Locate the cell with the specified text and output its (x, y) center coordinate. 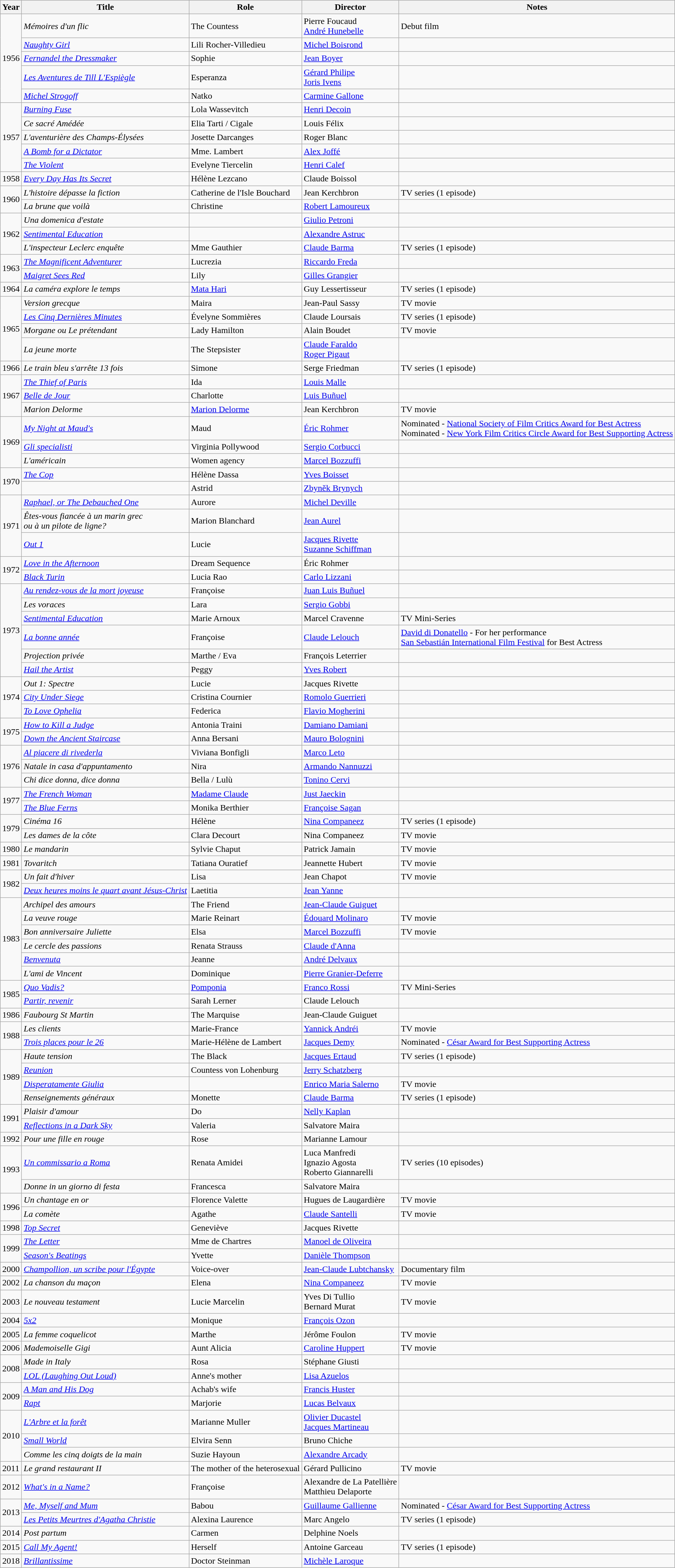
Yves Boisset (351, 475)
Hélène Dassa (245, 475)
Documentary film (537, 1269)
Me, Myself and Mum (105, 1506)
Franco Rossi (351, 987)
Cristina Cournier (245, 697)
2003 (11, 1302)
Evelyne Tiercelin (245, 165)
Le mandarin (105, 849)
Dream Sequence (245, 563)
Belle de Jour (105, 395)
L'aventurière des Champs-Élysées (105, 137)
Reflections in a Dark Sky (105, 1125)
Sarah Lerner (245, 1001)
Mauro Bolognini (351, 739)
Yves Robert (351, 669)
Hélène (245, 821)
Luca ManfrediIgnazio AgostaRoberto Giannarelli (351, 1163)
Ce sacré Amédée (105, 123)
Haute tension (105, 1056)
Serge Friedman (351, 368)
A Man and His Dog (105, 1390)
Lucrezia (245, 262)
Burning Fuse (105, 110)
Jérôme Foulon (351, 1334)
A Bomb for a Dictator (105, 151)
Una domenica d'estate (105, 220)
Maud (245, 428)
Jacques Demy (351, 1042)
Fernandel the Dressmaker (105, 58)
Romolo Guerrieri (351, 697)
Pierre FoucaudAndré Hunebelle (351, 26)
Tatiana Ouratief (245, 863)
The Magnificent Adventurer (105, 262)
L'histoire dépasse la fiction (105, 193)
1971 (11, 526)
Elia Tarti / Cigale (245, 123)
Lisa (245, 877)
1964 (11, 289)
Carlo Lizzani (351, 577)
Jacques RivetteSuzanne Schiffman (351, 544)
1972 (11, 570)
Lady Hamilton (245, 331)
The French Woman (105, 794)
Champollion, un scribe pour l'Égypte (105, 1269)
Luis Buñuel (351, 395)
Black Turin (105, 577)
Monique (245, 1320)
Édouard Molinaro (351, 918)
Nominated - National Society of Film Critics Award for Best ActressNominated - New York Film Critics Circle Award for Best Supporting Actress (537, 428)
Year (11, 7)
Marie-France (245, 1029)
The Countess (245, 26)
Un commissario a Roma (105, 1163)
Naughty Girl (105, 45)
Michel Boisrond (351, 45)
François Ozon (351, 1320)
Les Cinq Dernières Minutes (105, 317)
Le cercle des passions (105, 946)
Olivier DucastelJacques Martineau (351, 1422)
Down the Ancient Staircase (105, 739)
Les dames de la côte (105, 835)
Notes (537, 7)
How to Kill a Judge (105, 725)
Tovaritch (105, 863)
La bonne année (105, 637)
Marcel Cravenne (351, 618)
Le nouveau testament (105, 1302)
Aurore (245, 502)
Elsa (245, 932)
The Black (245, 1056)
Françoise Sagan (351, 808)
Claude d'Anna (351, 946)
Alexandre de La PatellièreMatthieu Delaporte (351, 1487)
Dominique (245, 973)
Monika Berthier (245, 808)
1960 (11, 200)
Every Day Has Its Secret (105, 178)
Nira (245, 766)
Aunt Alicia (245, 1348)
Marianne Lamour (351, 1139)
2009 (11, 1396)
Êtes-vous fiancée à un marin grec ou à un pilote de ligne? (105, 521)
Michèle Laroque (351, 1561)
1962 (11, 234)
Maigret Sees Red (105, 275)
Cinéma 16 (105, 821)
Archipel des amours (105, 904)
Laetitia (245, 890)
Évelyne Sommières (245, 317)
Guy Lessertisseur (351, 289)
L'Arbre et la forêt (105, 1422)
Danièle Thompson (351, 1255)
Women agency (245, 461)
2010 (11, 1436)
La caméra explore le temps (105, 289)
L'inspecteur Leclerc enquête (105, 248)
Renata Amidei (245, 1163)
Henri Calef (351, 165)
Esperanza (245, 77)
Charlotte (245, 395)
The Blue Ferns (105, 808)
Marie Reinart (245, 918)
1965 (11, 329)
1969 (11, 442)
Donne in un giorno di festa (105, 1186)
Disperatamente Giulia (105, 1084)
Jean Boyer (351, 58)
1989 (11, 1077)
Marianne Muller (245, 1422)
Tonino Cervi (351, 780)
Marjorie (245, 1403)
Out 1 (105, 544)
Natale in casa d'appuntamento (105, 766)
Mme. Lambert (245, 151)
Yves Di TullioBernard Murat (351, 1302)
Season's Beatings (105, 1255)
Pomponia (245, 987)
Henri Decoin (351, 110)
Valeria (245, 1125)
Love in the Afternoon (105, 563)
Lara (245, 604)
Le train bleu s'arrête 13 fois (105, 368)
1977 (11, 801)
Trois places pour le 26 (105, 1042)
Jacques Ertaud (351, 1056)
Title (105, 7)
Peggy (245, 669)
Virginia Pollywood (245, 447)
Renata Strauss (245, 946)
Lucas Belvaux (351, 1403)
Maira (245, 303)
Louis Malle (351, 382)
Rapt (105, 1403)
Hugues de Laugardière (351, 1200)
Achab's wife (245, 1390)
Guillaume Gallienne (351, 1506)
Babou (245, 1506)
2012 (11, 1487)
Voice-over (245, 1269)
Lucia Rao (245, 577)
Juan Luis Buñuel (351, 591)
Out 1: Spectre (105, 683)
Jean Yanne (351, 890)
1991 (11, 1118)
The Stepsister (245, 349)
Plaisir d'amour (105, 1111)
Astrid (245, 488)
Comme les cinq doigts de la main (105, 1454)
Agathe (245, 1214)
Mme de Chartres (245, 1241)
Small World (105, 1441)
1982 (11, 883)
Claude Loursais (351, 317)
Lily (245, 275)
Brillantissime (105, 1561)
La veuve rouge (105, 918)
1992 (11, 1139)
Claude Santelli (351, 1214)
Mademoiselle Gigi (105, 1348)
Bruno Chiche (351, 1441)
1988 (11, 1035)
Bon anniversaire Juliette (105, 932)
Michel Deville (351, 502)
L'ami de Vincent (105, 973)
Role (245, 7)
Raphael, or The Debauched One (105, 502)
Pour une fille en rouge (105, 1139)
Herself (245, 1547)
Manoel de Oliveira (351, 1241)
1956 (11, 58)
1985 (11, 994)
Caroline Huppert (351, 1348)
2015 (11, 1547)
The Violent (105, 165)
2018 (11, 1561)
Patrick Jamain (351, 849)
La comète (105, 1214)
Nelly Kaplan (351, 1111)
Marie Arnoux (245, 618)
Francis Huster (351, 1390)
Gérard PhilipeJoris Ivens (351, 77)
Damiano Damiani (351, 725)
The Letter (105, 1241)
Les voraces (105, 604)
La jeune morte (105, 349)
Hélène Lezcano (245, 178)
L'américain (105, 461)
Riccardo Freda (351, 262)
Zbyněk Brynych (351, 488)
Director (351, 7)
Au rendez-vous de la mort joyeuse (105, 591)
Chi dice donna, dice donna (105, 780)
Deux heures moins le quart avant Jésus-Christ (105, 890)
Les Petits Meurtres d'Agatha Christie (105, 1519)
Hail the Artist (105, 669)
Antonia Traini (245, 725)
2014 (11, 1533)
Le grand restaurant II (105, 1468)
Roger Blanc (351, 137)
The Friend (245, 904)
Mme Gauthier (245, 248)
Lili Rocher-Villedieu (245, 45)
Reunion (105, 1070)
2005 (11, 1334)
Do (245, 1111)
Anne's mother (245, 1375)
Carmine Gallone (351, 96)
Simone (245, 368)
Post partum (105, 1533)
Jean-Claude Lubtchansky (351, 1269)
1999 (11, 1248)
2013 (11, 1512)
Antoine Garceau (351, 1547)
Yvette (245, 1255)
Mémoires d'un flic (105, 26)
Made in Italy (105, 1362)
1980 (11, 849)
Doctor Steinman (245, 1561)
Top Secret (105, 1228)
Claude Boissol (351, 178)
Benvenuta (105, 960)
1993 (11, 1170)
Josette Darcanges (245, 137)
1986 (11, 1015)
Lola Wassevitch (245, 110)
Catherine de l'Isle Bouchard (245, 193)
La brune que voilà (105, 206)
La femme coquelicot (105, 1334)
Marthe (245, 1334)
Federica (245, 711)
The Cop (105, 475)
1967 (11, 395)
Florence Valette (245, 1200)
1974 (11, 697)
Call My Agent! (105, 1547)
Carmen (245, 1533)
Ida (245, 382)
2011 (11, 1468)
Elvira Senn (245, 1441)
Clara Decourt (245, 835)
Michel Strogoff (105, 96)
Claude FaraldoRoger Pigaut (351, 349)
Marco Leto (351, 752)
Gli specialisti (105, 447)
1970 (11, 481)
Pierre Granier-Deferre (351, 973)
Suzie Hayoun (245, 1454)
Sylvie Chaput (245, 849)
My Night at Maud's (105, 428)
Elena (245, 1283)
Lisa Azuelos (351, 1375)
Al piacere di rivederla (105, 752)
Alexina Laurence (245, 1519)
1979 (11, 828)
Un chantage en or (105, 1200)
Marion Blanchard (245, 521)
LOL (Laughing Out Loud) (105, 1375)
The Thief of Paris (105, 382)
Delphine Noels (351, 1533)
The mother of the heterosexual (245, 1468)
1975 (11, 732)
Partir, revenir (105, 1001)
City Under Siege (105, 697)
André Delvaux (351, 960)
2004 (11, 1320)
1996 (11, 1207)
Debut film (537, 26)
1983 (11, 939)
Alain Boudet (351, 331)
Christine (245, 206)
Projection privée (105, 656)
Anna Bersani (245, 739)
2008 (11, 1368)
2000 (11, 1269)
François Leterrier (351, 656)
Marie-Hélène de Lambert (245, 1042)
TV series (10 episodes) (537, 1163)
Jean Chapot (351, 877)
1963 (11, 268)
Giulio Petroni (351, 220)
Viviana Bonfigli (245, 752)
Armando Nannuzzi (351, 766)
2006 (11, 1348)
Jean Aurel (351, 521)
Rosa (245, 1362)
What's in a Name? (105, 1487)
Rose (245, 1139)
Renseignements généraux (105, 1097)
Yannick Andréi (351, 1029)
The Marquise (245, 1015)
Sergio Corbucci (351, 447)
1981 (11, 863)
Geneviève (245, 1228)
Robert Lamoureux (351, 206)
Just Jaeckin (351, 794)
Louis Félix (351, 123)
Stéphane Giusti (351, 1362)
Jerry Schatzberg (351, 1070)
Flavio Mogherini (351, 711)
Marc Angelo (351, 1519)
Francesca (245, 1186)
Les Aventures de Till L'Espiègle (105, 77)
Morgane ou Le prétendant (105, 331)
La chanson du maçon (105, 1283)
Gilles Grangier (351, 275)
Alexandre Arcady (351, 1454)
Jean-Paul Sassy (351, 303)
Marthe / Eva (245, 656)
1957 (11, 137)
Enrico Maria Salerno (351, 1084)
Natko (245, 96)
Version grecque (105, 303)
5x2 (105, 1320)
2002 (11, 1283)
Bella / Lulù (245, 780)
To Love Ophelia (105, 711)
Gérard Pullicino (351, 1468)
Mata Hari (245, 289)
1998 (11, 1228)
Countess von Lohenburg (245, 1070)
Jeannette Hubert (351, 863)
Sergio Gobbi (351, 604)
Alex Joffé (351, 151)
Alexandre Astruc (351, 234)
Un fait d'hiver (105, 877)
Lucie Marcelin (245, 1302)
Faubourg St Martin (105, 1015)
Quo Vadis? (105, 987)
Jeanne (245, 960)
Les clients (105, 1029)
Monette (245, 1097)
Sophie (245, 58)
1966 (11, 368)
Madame Claude (245, 794)
1958 (11, 178)
1973 (11, 630)
1976 (11, 766)
David di Donatello - For her performanceSan Sebastián International Film Festival for Best Actress (537, 637)
